Detect which cell encompasses the target text, then output its (x, y) center coordinate. 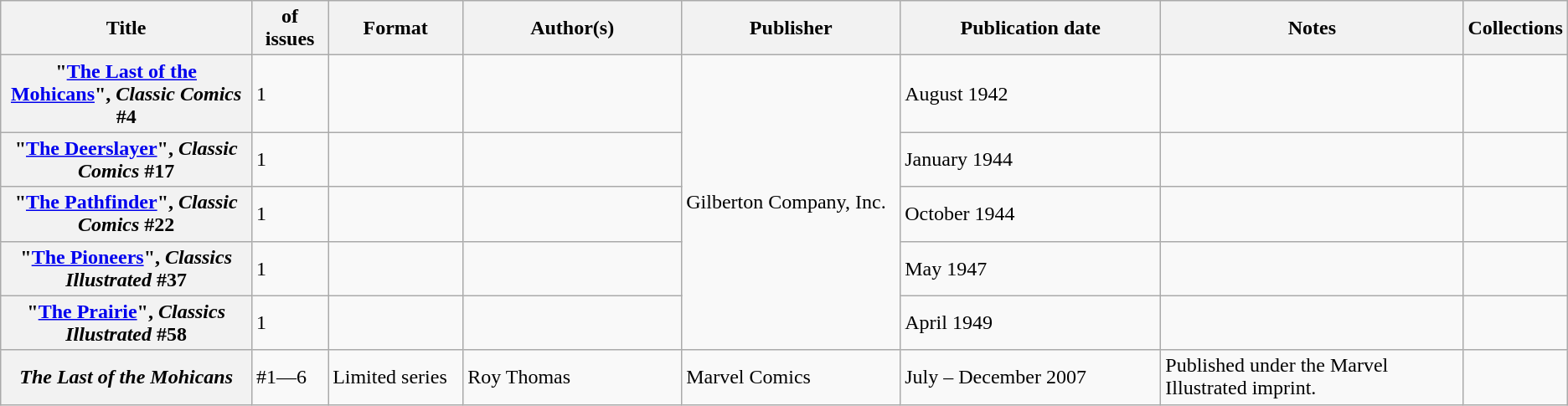
"The Pioneers", Classics Illustrated #37 (126, 268)
Author(s) (573, 28)
"The Last of the Mohicans", Classic Comics #4 (126, 94)
The Last of the Mohicans (126, 377)
August 1942 (1030, 94)
Marvel Comics (791, 377)
of issues (290, 28)
Notes (1312, 28)
Collections (1515, 28)
Published under the Marvel Illustrated imprint. (1312, 377)
May 1947 (1030, 268)
Publication date (1030, 28)
January 1944 (1030, 159)
July – December 2007 (1030, 377)
"The Deerslayer", Classic Comics #17 (126, 159)
"The Pathfinder", Classic Comics #22 (126, 214)
Publisher (791, 28)
#1—6 (290, 377)
"The Prairie", Classics Illustrated #58 (126, 323)
Gilberton Company, Inc. (791, 203)
Roy Thomas (573, 377)
October 1944 (1030, 214)
Limited series (395, 377)
April 1949 (1030, 323)
Title (126, 28)
Format (395, 28)
